Capture the cell that displays the provided text and extract its (X, Y) central coordinate. 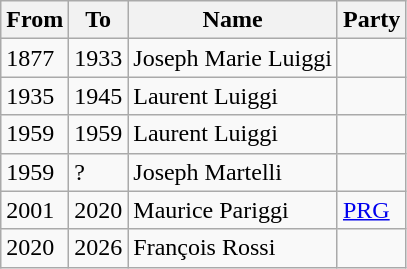
? (98, 172)
Maurice Pariggi (233, 210)
François Rossi (233, 248)
Name (233, 20)
Joseph Marie Luiggi (233, 58)
PRG (371, 210)
2026 (98, 248)
1933 (98, 58)
1935 (35, 96)
Party (371, 20)
From (35, 20)
Joseph Martelli (233, 172)
1945 (98, 96)
2001 (35, 210)
To (98, 20)
1877 (35, 58)
